Pinpoint the cell where the given text exists, returning its [X, Y] midpoint coordinate. 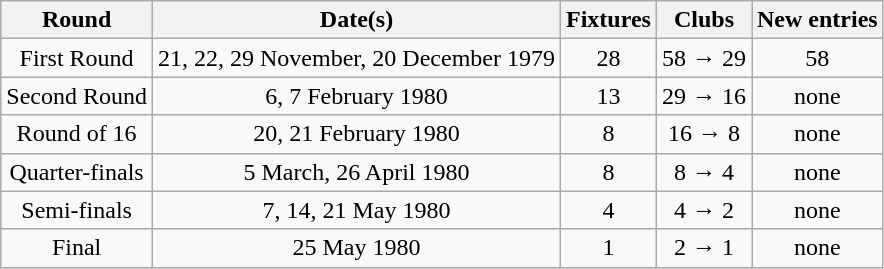
Round of 16 [77, 134]
5 March, 26 April 1980 [356, 172]
Clubs [704, 20]
4 [608, 210]
Semi-finals [77, 210]
13 [608, 96]
28 [608, 58]
16 → 8 [704, 134]
Date(s) [356, 20]
New entries [818, 20]
Round [77, 20]
Final [77, 248]
Fixtures [608, 20]
First Round [77, 58]
7, 14, 21 May 1980 [356, 210]
1 [608, 248]
Quarter-finals [77, 172]
6, 7 February 1980 [356, 96]
58 [818, 58]
8 → 4 [704, 172]
Second Round [77, 96]
58 → 29 [704, 58]
21, 22, 29 November, 20 December 1979 [356, 58]
2 → 1 [704, 248]
20, 21 February 1980 [356, 134]
4 → 2 [704, 210]
25 May 1980 [356, 248]
29 → 16 [704, 96]
